Return (x, y) of the center of cell containing provided text 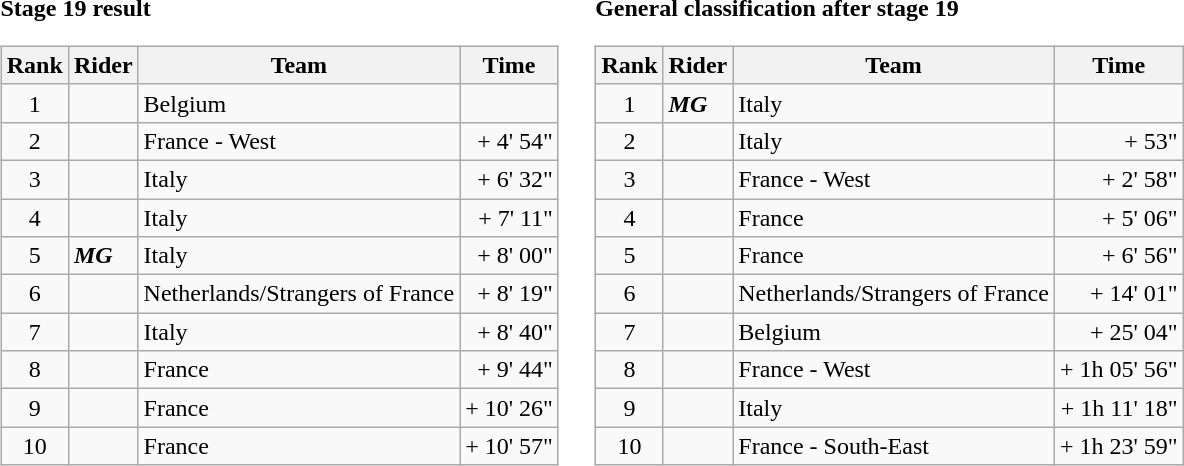
+ 6' 32" (510, 179)
+ 9' 44" (510, 370)
+ 53" (1118, 141)
+ 8' 00" (510, 256)
+ 1h 11' 18" (1118, 408)
+ 10' 57" (510, 446)
+ 25' 04" (1118, 332)
+ 10' 26" (510, 408)
+ 4' 54" (510, 141)
+ 5' 06" (1118, 217)
+ 8' 19" (510, 294)
+ 1h 23' 59" (1118, 446)
France - South-East (894, 446)
+ 7' 11" (510, 217)
+ 1h 05' 56" (1118, 370)
+ 2' 58" (1118, 179)
+ 6' 56" (1118, 256)
+ 14' 01" (1118, 294)
+ 8' 40" (510, 332)
